Identify which cell holds the provided text, then report its [x, y] central coordinate. 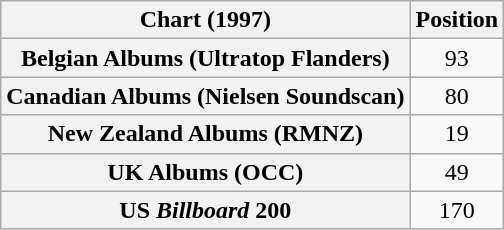
Canadian Albums (Nielsen Soundscan) [206, 96]
93 [457, 58]
Belgian Albums (Ultratop Flanders) [206, 58]
170 [457, 210]
Position [457, 20]
US Billboard 200 [206, 210]
Chart (1997) [206, 20]
80 [457, 96]
New Zealand Albums (RMNZ) [206, 134]
UK Albums (OCC) [206, 172]
19 [457, 134]
49 [457, 172]
